Return the [x, y] coordinate for the center point of the cell that contains the specified text.  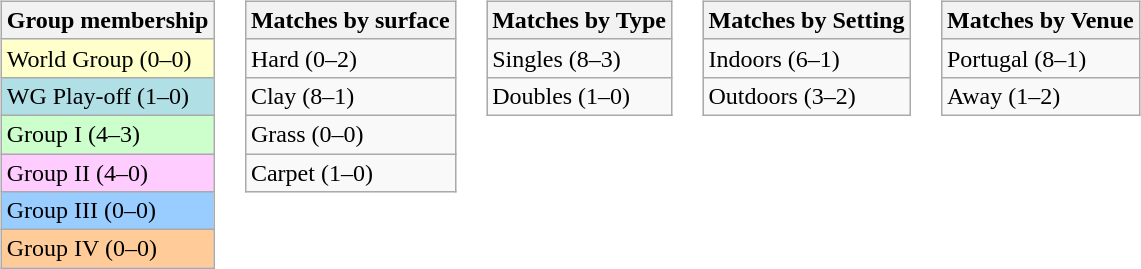
Group II (4–0) [108, 173]
Group IV (0–0) [108, 249]
Portugal (8–1) [1040, 58]
World Group (0–0) [108, 58]
Hard (0–2) [350, 58]
Indoors (6–1) [806, 58]
Matches by Type [580, 20]
Doubles (1–0) [580, 96]
Group III (0–0) [108, 211]
Group membership [108, 20]
Matches by surface [350, 20]
Clay (8–1) [350, 96]
Singles (8–3) [580, 58]
Group I (4–3) [108, 134]
Matches by Venue [1040, 20]
Outdoors (3–2) [806, 96]
Away (1–2) [1040, 96]
WG Play-off (1–0) [108, 96]
Matches by Setting [806, 20]
Carpet (1–0) [350, 173]
Grass (0–0) [350, 134]
